Identify which cell holds the provided text, then report its (x, y) central coordinate. 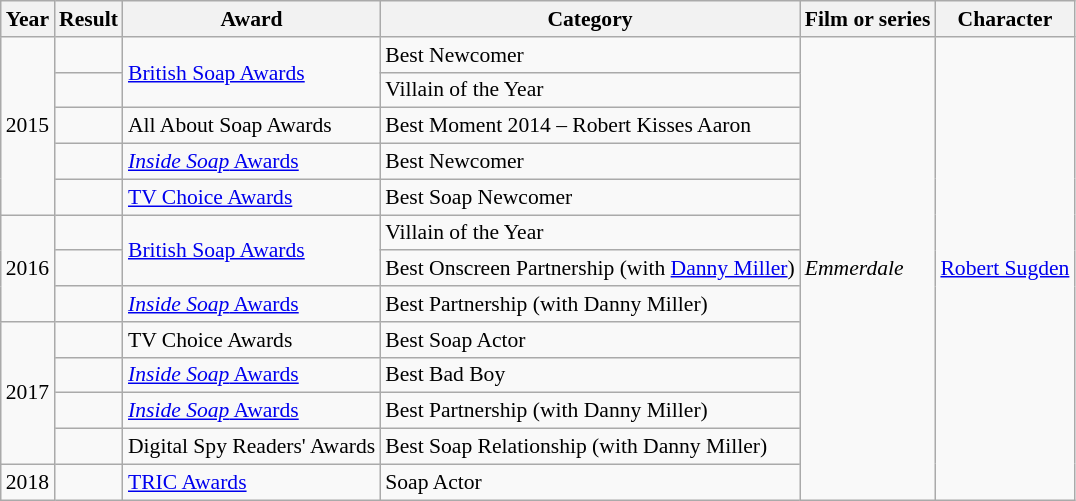
Best Soap Newcomer (590, 197)
2017 (28, 393)
Category (590, 19)
Digital Spy Readers' Awards (252, 447)
TRIC Awards (252, 482)
Film or series (868, 19)
Year (28, 19)
Character (1004, 19)
Award (252, 19)
2015 (28, 126)
Robert Sugden (1004, 268)
2016 (28, 268)
Result (88, 19)
Best Soap Relationship (with Danny Miller) (590, 447)
Best Moment 2014 – Robert Kisses Aaron (590, 126)
All About Soap Awards (252, 126)
Best Bad Boy (590, 375)
Soap Actor (590, 482)
Best Soap Actor (590, 340)
Best Onscreen Partnership (with Danny Miller) (590, 269)
2018 (28, 482)
Emmerdale (868, 268)
